Scan for the cell matching the given text and deliver its (X, Y) coordinate at center. 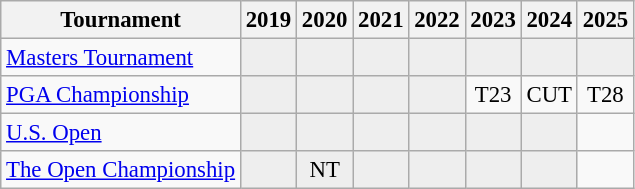
Tournament (121, 20)
2023 (493, 20)
NT (325, 170)
T28 (605, 95)
Masters Tournament (121, 58)
2025 (605, 20)
2024 (549, 20)
2022 (437, 20)
2019 (268, 20)
T23 (493, 95)
The Open Championship (121, 170)
2020 (325, 20)
U.S. Open (121, 133)
PGA Championship (121, 95)
2021 (381, 20)
CUT (549, 95)
